Determine the [X, Y] coordinate at the center of the cell enclosing the given text.  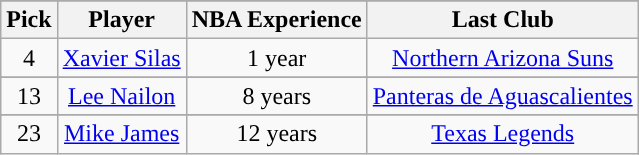
Northern Arizona Suns [502, 58]
Player [122, 20]
Lee Nailon [122, 96]
23 [29, 134]
Texas Legends [502, 134]
12 years [276, 134]
Mike James [122, 134]
Last Club [502, 20]
1 year [276, 58]
Xavier Silas [122, 58]
NBA Experience [276, 20]
Panteras de Aguascalientes [502, 96]
8 years [276, 96]
4 [29, 58]
13 [29, 96]
Pick [29, 20]
